Provide the [x, y] coordinate of the cell's center where the given text is located.  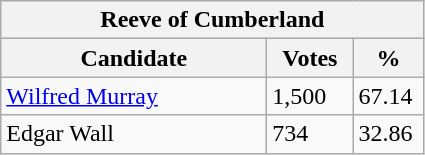
Edgar Wall [134, 134]
32.86 [388, 134]
Candidate [134, 58]
67.14 [388, 96]
734 [310, 134]
1,500 [310, 96]
Wilfred Murray [134, 96]
Votes [310, 58]
Reeve of Cumberland [212, 20]
% [388, 58]
